Find where the given text appears and provide that cell's center as (x, y) coordinate. 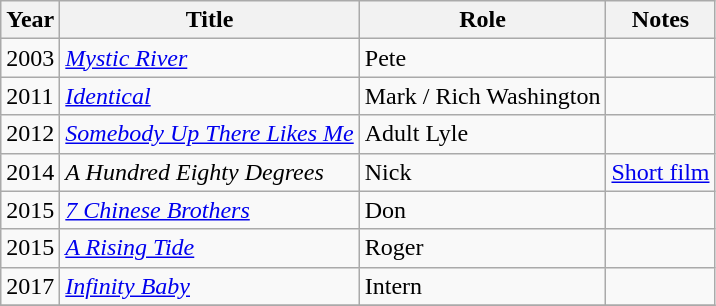
Roger (482, 248)
Adult Lyle (482, 134)
2017 (30, 286)
Infinity Baby (210, 286)
Mystic River (210, 58)
Nick (482, 172)
Role (482, 20)
Identical (210, 96)
2014 (30, 172)
Mark / Rich Washington (482, 96)
2012 (30, 134)
A Rising Tide (210, 248)
2011 (30, 96)
Don (482, 210)
Intern (482, 286)
Short film (660, 172)
A Hundred Eighty Degrees (210, 172)
Title (210, 20)
2003 (30, 58)
Somebody Up There Likes Me (210, 134)
Notes (660, 20)
7 Chinese Brothers (210, 210)
Pete (482, 58)
Year (30, 20)
